Pinpoint the cell where the given text exists, returning its (X, Y) midpoint coordinate. 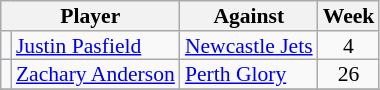
Newcastle Jets (249, 46)
Perth Glory (249, 75)
Week (349, 16)
4 (349, 46)
Player (90, 16)
26 (349, 75)
Against (249, 16)
Zachary Anderson (96, 75)
Justin Pasfield (96, 46)
